For the text-containing cell, return its midpoint in [x, y] coordinate format. 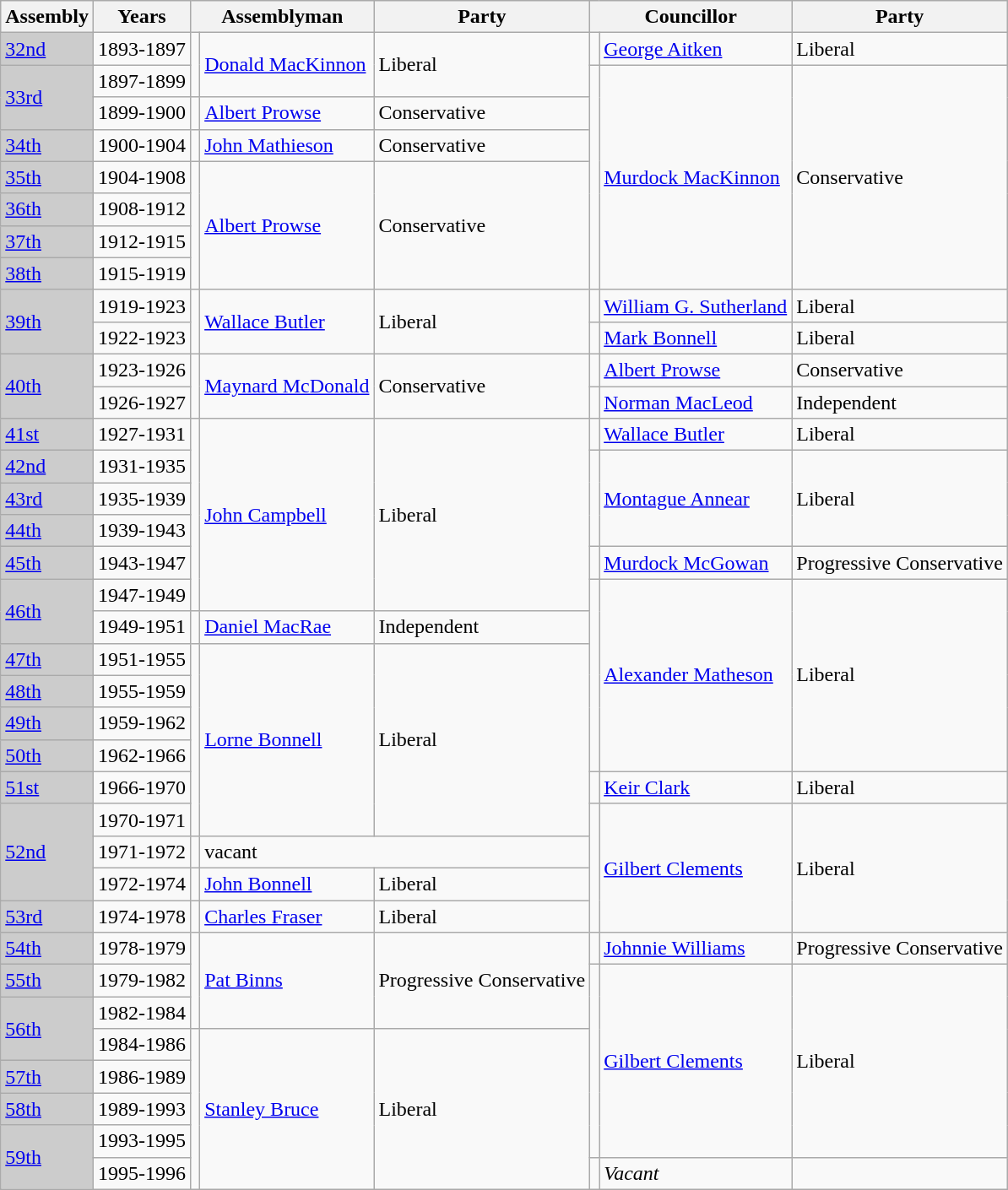
59th [47, 1157]
1912-1915 [142, 241]
John Campbell [287, 515]
57th [47, 1077]
1947-1949 [142, 595]
41st [47, 435]
1984-1986 [142, 1045]
55th [47, 981]
Stanley Bruce [287, 1109]
1926-1927 [142, 403]
36th [47, 209]
Maynard McDonald [287, 386]
58th [47, 1109]
1972-1974 [142, 884]
Montague Annear [696, 499]
46th [47, 611]
William G. Sutherland [696, 306]
1908-1912 [142, 209]
44th [47, 531]
56th [47, 1029]
1927-1931 [142, 435]
49th [47, 723]
1897-1899 [142, 81]
37th [47, 241]
40th [47, 386]
Johnnie Williams [696, 949]
Charles Fraser [287, 916]
1919-1923 [142, 306]
51st [47, 787]
1931-1935 [142, 467]
Pat Binns [287, 981]
1979-1982 [142, 981]
1959-1962 [142, 723]
Murdock McGowan [696, 563]
Daniel MacRae [287, 627]
32nd [47, 49]
Assemblyman [282, 17]
1904-1908 [142, 177]
Vacant [696, 1173]
Mark Bonnell [696, 338]
1986-1989 [142, 1077]
1923-1926 [142, 370]
Assembly [47, 17]
1935-1939 [142, 499]
1900-1904 [142, 145]
42nd [47, 467]
1951-1955 [142, 659]
John Mathieson [287, 145]
George Aitken [696, 49]
1966-1970 [142, 787]
1978-1979 [142, 949]
45th [47, 563]
33rd [47, 97]
34th [47, 145]
48th [47, 691]
Alexander Matheson [696, 675]
1970-1971 [142, 819]
Lorne Bonnell [287, 739]
1949-1951 [142, 627]
1993-1995 [142, 1141]
50th [47, 755]
Norman MacLeod [696, 403]
John Bonnell [287, 884]
1939-1943 [142, 531]
vacant [395, 852]
Councillor [691, 17]
1915-1919 [142, 273]
1962-1966 [142, 755]
1899-1900 [142, 113]
39th [47, 322]
53rd [47, 916]
Years [142, 17]
1982-1984 [142, 1013]
1893-1897 [142, 49]
1974-1978 [142, 916]
Donald MacKinnon [287, 65]
1943-1947 [142, 563]
1971-1972 [142, 852]
1955-1959 [142, 691]
1995-1996 [142, 1173]
35th [47, 177]
1922-1923 [142, 338]
52nd [47, 852]
Keir Clark [696, 787]
47th [47, 659]
54th [47, 949]
38th [47, 273]
Murdock MacKinnon [696, 177]
1989-1993 [142, 1109]
43rd [47, 499]
